For the text-containing cell, return its midpoint in (X, Y) coordinate format. 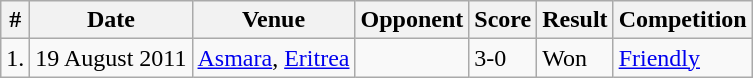
Result (575, 20)
Venue (274, 20)
Score (503, 20)
# (16, 20)
19 August 2011 (111, 58)
1. (16, 58)
Opponent (412, 20)
Date (111, 20)
Competition (682, 20)
Friendly (682, 58)
Asmara, Eritrea (274, 58)
Won (575, 58)
3-0 (503, 58)
